From the cell containing the given text, extract its center point as [X, Y] coordinate. 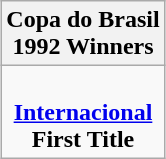
Copa do Brasil1992 Winners [83, 34]
InternacionalFirst Title [83, 112]
